Identify which cell holds the provided text, then report its (x, y) central coordinate. 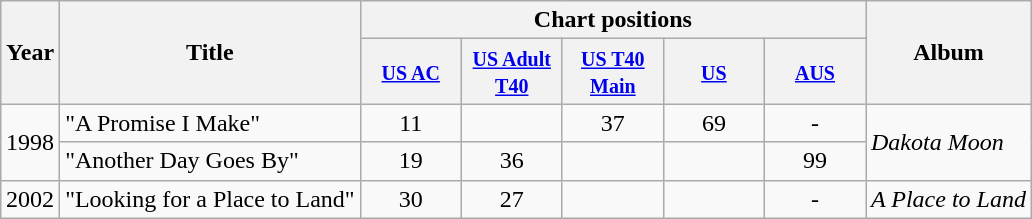
Chart positions (612, 20)
2002 (30, 199)
Album (949, 52)
US T40 Main (612, 72)
"Looking for a Place to Land" (210, 199)
37 (612, 123)
69 (714, 123)
US Adult T40 (512, 72)
Year (30, 52)
36 (512, 161)
11 (410, 123)
30 (410, 199)
99 (814, 161)
27 (512, 199)
Dakota Moon (949, 142)
"A Promise I Make" (210, 123)
US AC (410, 72)
Title (210, 52)
1998 (30, 142)
"Another Day Goes By" (210, 161)
19 (410, 161)
US (714, 72)
AUS (814, 72)
A Place to Land (949, 199)
